Provide the (x, y) coordinate of the cell's center where the given text is located.  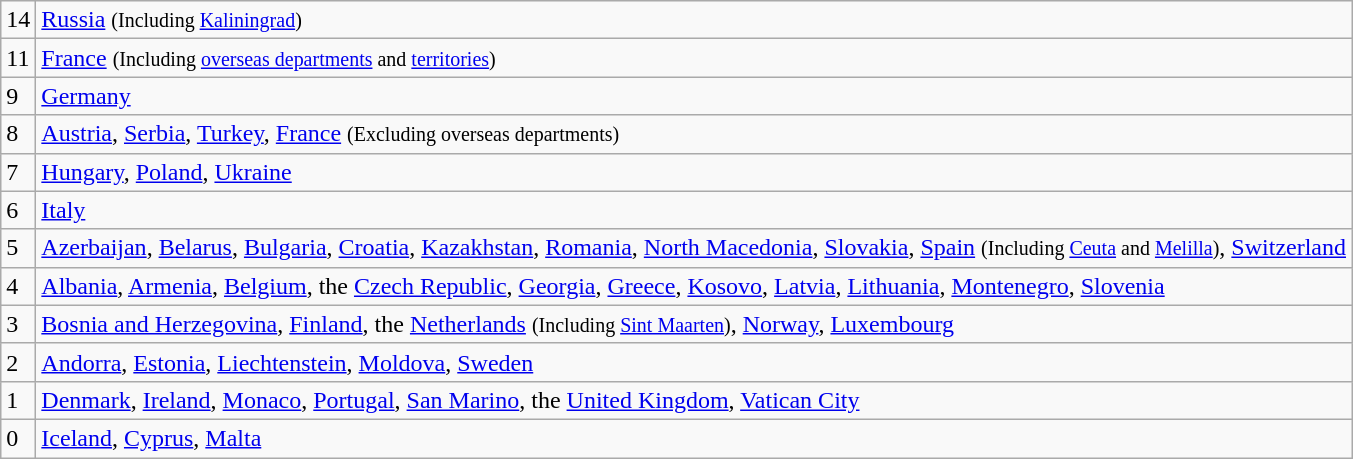
Italy (694, 210)
Denmark, Ireland, Monaco, Portugal, San Marino, the United Kingdom, Vatican City (694, 400)
2 (18, 362)
Russia (Including Kaliningrad) (694, 20)
1 (18, 400)
Andorra, Estonia, Liechtenstein, Moldova, Sweden (694, 362)
Albania, Armenia, Belgium, the Czech Republic, Georgia, Greece, Kosovo, Latvia, Lithuania, Montenegro, Slovenia (694, 286)
Azerbaijan, Belarus, Bulgaria, Croatia, Kazakhstan, Romania, North Macedonia, Slovakia, Spain (Including Ceuta and Melilla), Switzerland (694, 248)
Germany (694, 96)
9 (18, 96)
7 (18, 172)
Hungary, Poland, Ukraine (694, 172)
6 (18, 210)
France (Including overseas departments and territories) (694, 58)
Iceland, Cyprus, Malta (694, 438)
3 (18, 324)
0 (18, 438)
5 (18, 248)
14 (18, 20)
11 (18, 58)
Austria, Serbia, Turkey, France (Excluding overseas departments) (694, 134)
Bosnia and Herzegovina, Finland, the Netherlands (Including Sint Maarten), Norway, Luxembourg (694, 324)
8 (18, 134)
4 (18, 286)
